Pinpoint the cell where the given text exists, returning its (x, y) midpoint coordinate. 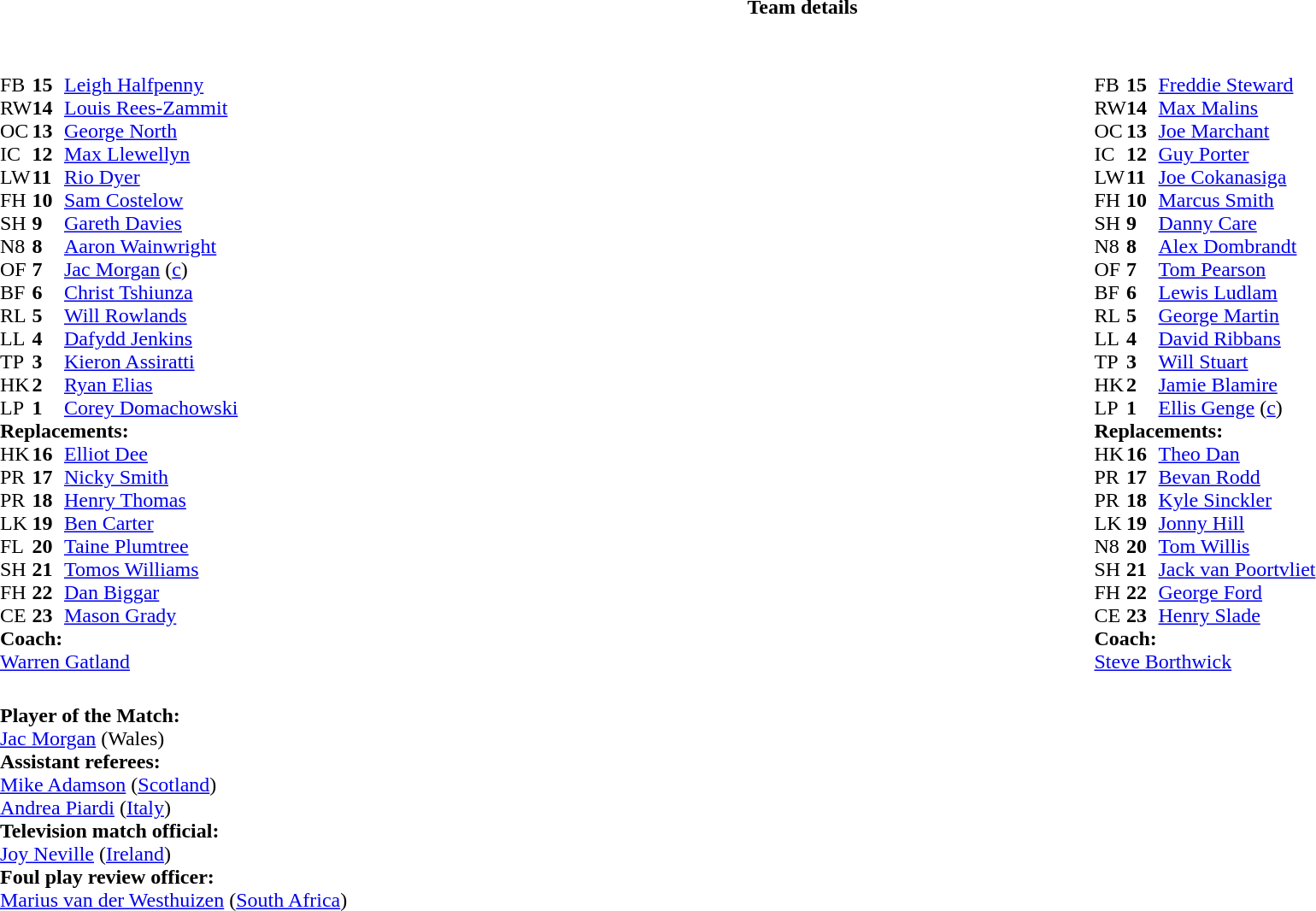
Jack van Poortvliet (1237, 569)
George Ford (1237, 593)
Gareth Davies (150, 224)
Lewis Ludlam (1237, 292)
Henry Thomas (150, 501)
Tom Willis (1237, 547)
Tom Pearson (1237, 270)
Ryan Elias (150, 385)
Will Rowlands (150, 316)
FL (16, 547)
Marcus Smith (1237, 200)
Alex Dombrandt (1237, 246)
Jamie Blamire (1237, 385)
Louis Rees-Zammit (150, 108)
Guy Porter (1237, 154)
Kyle Sinckler (1237, 501)
Corey Domachowski (150, 408)
Freddie Steward (1237, 85)
Joe Cokanasiga (1237, 178)
Max Llewellyn (150, 154)
Jac Morgan (c) (150, 270)
Steve Borthwick (1205, 661)
Ben Carter (150, 523)
Joe Marchant (1237, 132)
Theo Dan (1237, 455)
Nicky Smith (150, 477)
Jonny Hill (1237, 523)
Tomos Williams (150, 569)
Rio Dyer (150, 178)
Dafydd Jenkins (150, 338)
George North (150, 132)
Mason Grady (150, 615)
George Martin (1237, 316)
Leigh Halfpenny (150, 85)
Aaron Wainwright (150, 246)
Henry Slade (1237, 615)
Max Malins (1237, 108)
Taine Plumtree (150, 547)
Dan Biggar (150, 593)
David Ribbans (1237, 338)
Ellis Genge (c) (1237, 408)
Danny Care (1237, 224)
Will Stuart (1237, 362)
Kieron Assiratti (150, 362)
Elliot Dee (150, 455)
Sam Costelow (150, 200)
Bevan Rodd (1237, 477)
Christ Tshiunza (150, 292)
Warren Gatland (119, 661)
